Search for the cell housing the specified text and yield its [X, Y] center coordinate. 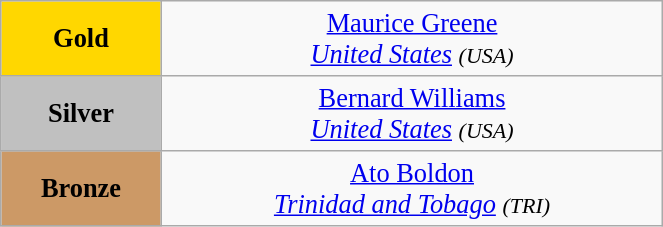
Bronze [81, 188]
Maurice GreeneUnited States (USA) [412, 38]
Ato BoldonTrinidad and Tobago (TRI) [412, 188]
Gold [81, 38]
Bernard WilliamsUnited States (USA) [412, 112]
Silver [81, 112]
